Locate the cell with the specified text and output its (X, Y) center coordinate. 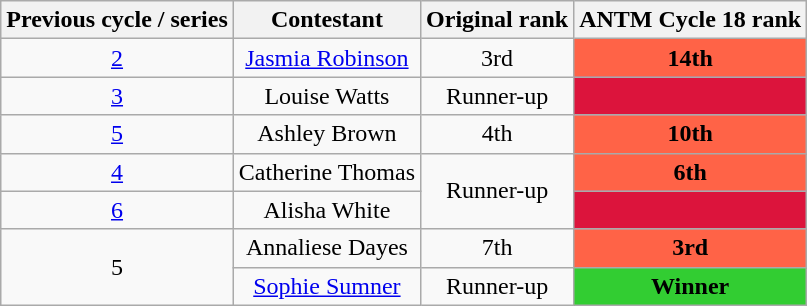
Jasmia Robinson (326, 58)
Original rank (498, 20)
Catherine Thomas (326, 172)
Sophie Sumner (326, 286)
10th (690, 134)
2 (118, 58)
6th (690, 172)
3 (118, 96)
6 (118, 210)
Winner (690, 286)
Previous cycle / series (118, 20)
14th (690, 58)
4th (498, 134)
Louise Watts (326, 96)
Contestant (326, 20)
7th (498, 248)
Alisha White (326, 210)
ANTM Cycle 18 rank (690, 20)
4 (118, 172)
Ashley Brown (326, 134)
Annaliese Dayes (326, 248)
